Find where the given text appears and provide that cell's center as [x, y] coordinate. 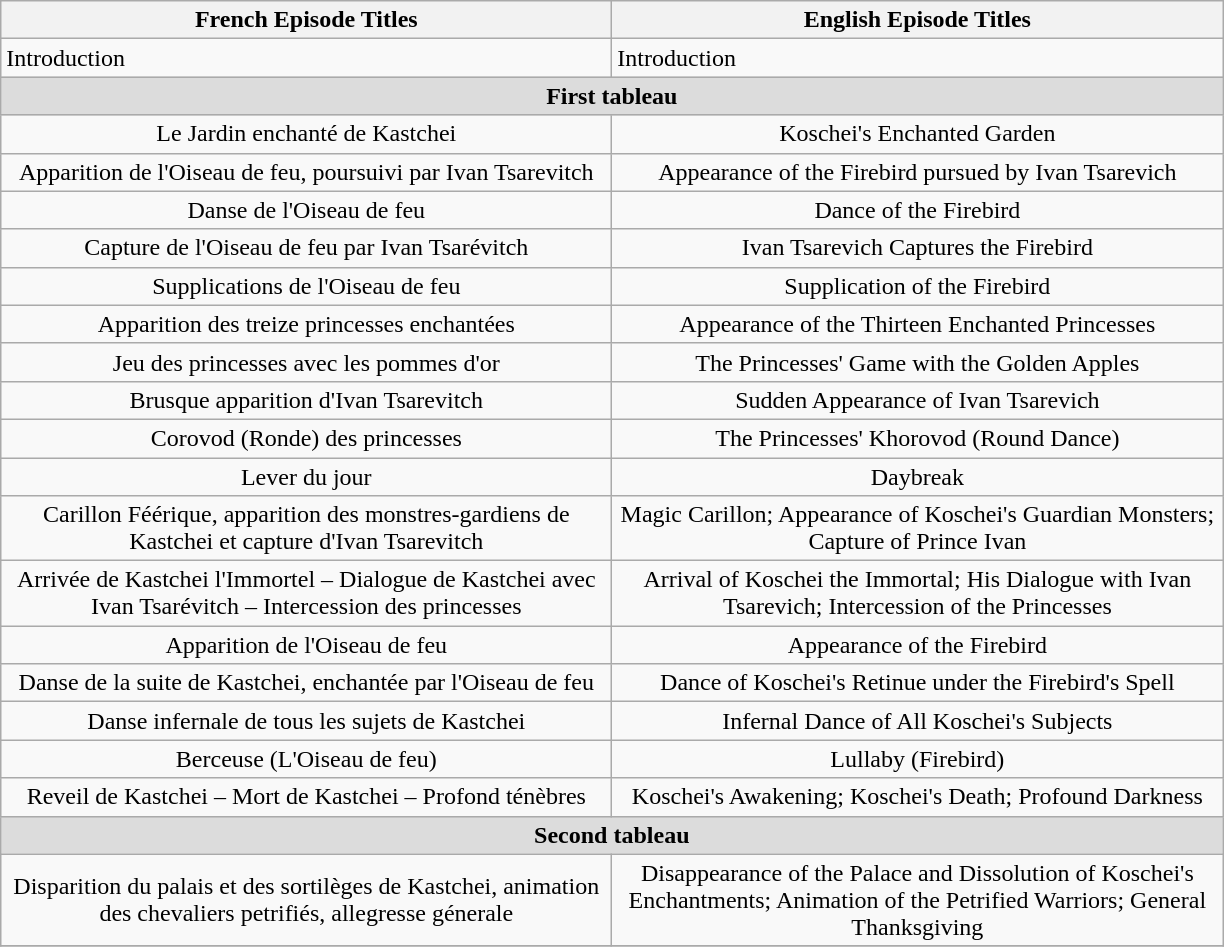
Berceuse (L'Oiseau de feu) [306, 759]
Apparition de l'Oiseau de feu [306, 645]
Disparition du palais et des sortilèges de Kastchei, animation des chevaliers petrifiés, allegresse génerale [306, 900]
Appearance of the Thirteen Enchanted Princesses [918, 324]
Magic Carillon; Appearance of Koschei's Guardian Monsters; Capture of Prince Ivan [918, 528]
Disappearance of the Palace and Dissolution of Koschei's Enchantments; Animation of the Petrified Warriors; General Thanksgiving [918, 900]
Koschei's Enchanted Garden [918, 134]
Supplication of the Firebird [918, 286]
Danse infernale de tous les sujets de Kastchei [306, 721]
Second tableau [612, 835]
Dance of Koschei's Retinue under the Firebird's Spell [918, 683]
Lullaby (Firebird) [918, 759]
Appearance of the Firebird [918, 645]
Koschei's Awakening; Koschei's Death; Profound Darkness [918, 797]
Sudden Appearance of Ivan Tsarevich [918, 400]
The Princesses' Khorovod (Round Dance) [918, 438]
Brusque apparition d'Ivan Tsarevitch [306, 400]
First tableau [612, 96]
Apparition de l'Oiseau de feu, poursuivi par Ivan Tsarevitch [306, 172]
French Episode Titles [306, 20]
Supplications de l'Oiseau de feu [306, 286]
English Episode Titles [918, 20]
Danse de l'Oiseau de feu [306, 210]
Capture de l'Oiseau de feu par Ivan Tsarévitch [306, 248]
Jeu des princesses avec les pommes d'or [306, 362]
The Princesses' Game with the Golden Apples [918, 362]
Corovod (Ronde) des princesses [306, 438]
Appearance of the Firebird pursued by Ivan Tsarevich [918, 172]
Lever du jour [306, 477]
Arrival of Koschei the Immortal; His Dialogue with Ivan Tsarevich; Intercession of the Princesses [918, 594]
Apparition des treize princesses enchantées [306, 324]
Reveil de Kastchei – Mort de Kastchei – Profond ténèbres [306, 797]
Le Jardin enchanté de Kastchei [306, 134]
Arrivée de Kastchei l'Immortel – Dialogue de Kastchei avec Ivan Tsarévitch – Intercession des princesses [306, 594]
Daybreak [918, 477]
Dance of the Firebird [918, 210]
Infernal Dance of All Koschei's Subjects [918, 721]
Danse de la suite de Kastchei, enchantée par l'Oiseau de feu [306, 683]
Ivan Tsarevich Captures the Firebird [918, 248]
Carillon Féérique, apparition des monstres-gardiens de Kastchei et capture d'Ivan Tsarevitch [306, 528]
